Output the [x, y] coordinate of the center of the cell containing the given text.  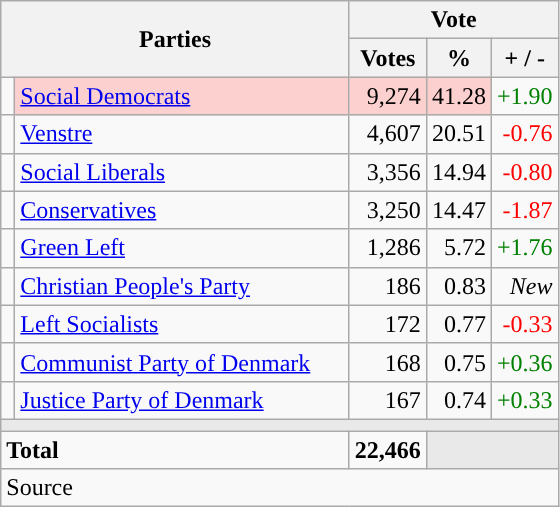
168 [388, 362]
5.72 [458, 248]
+0.33 [524, 400]
Social Liberals [182, 172]
+ / - [524, 58]
3,250 [388, 210]
Parties [176, 39]
20.51 [458, 134]
Christian People's Party [182, 286]
9,274 [388, 96]
Vote [454, 20]
Total [176, 449]
Social Democrats [182, 96]
186 [388, 286]
14.47 [458, 210]
0.77 [458, 324]
22,466 [388, 449]
+0.36 [524, 362]
-1.87 [524, 210]
Justice Party of Denmark [182, 400]
0.75 [458, 362]
1,286 [388, 248]
14.94 [458, 172]
167 [388, 400]
41.28 [458, 96]
Votes [388, 58]
% [458, 58]
-0.76 [524, 134]
Conservatives [182, 210]
-0.80 [524, 172]
+1.90 [524, 96]
+1.76 [524, 248]
172 [388, 324]
Communist Party of Denmark [182, 362]
Source [280, 488]
Venstre [182, 134]
Green Left [182, 248]
New [524, 286]
4,607 [388, 134]
0.74 [458, 400]
3,356 [388, 172]
-0.33 [524, 324]
0.83 [458, 286]
Left Socialists [182, 324]
